Detect which cell encompasses the target text, then output its [X, Y] center coordinate. 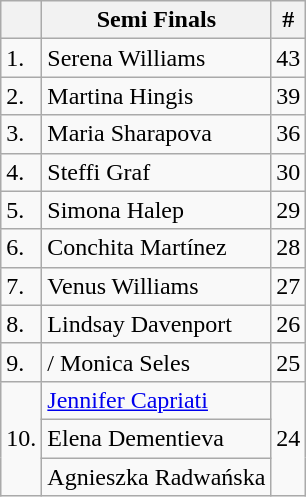
6. [22, 248]
Maria Sharapova [156, 134]
Elena Dementieva [156, 438]
36 [288, 134]
Martina Hingis [156, 96]
29 [288, 210]
Steffi Graf [156, 172]
28 [288, 248]
10. [22, 438]
26 [288, 324]
Semi Finals [156, 20]
30 [288, 172]
9. [22, 362]
8. [22, 324]
25 [288, 362]
Simona Halep [156, 210]
4. [22, 172]
2. [22, 96]
1. [22, 58]
Agnieszka Radwańska [156, 477]
39 [288, 96]
Lindsay Davenport [156, 324]
/ Monica Seles [156, 362]
5. [22, 210]
27 [288, 286]
# [288, 20]
Venus Williams [156, 286]
Conchita Martínez [156, 248]
3. [22, 134]
Serena Williams [156, 58]
43 [288, 58]
24 [288, 438]
Jennifer Capriati [156, 400]
7. [22, 286]
